Provide the (X, Y) coordinate of the cell's center where the given text is located.  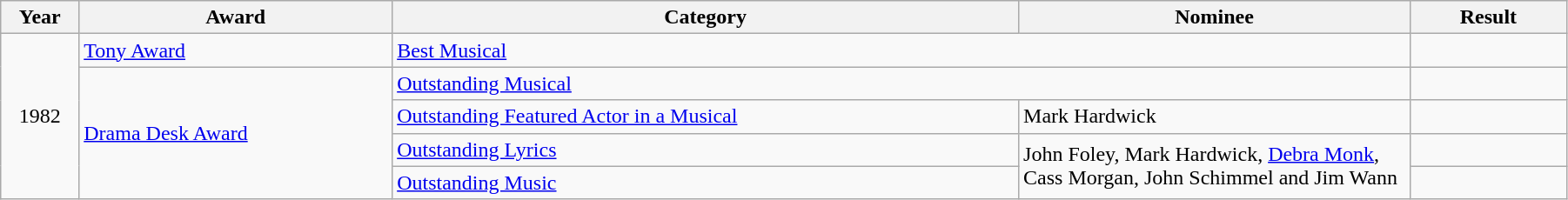
John Foley, Mark Hardwick, Debra Monk, Cass Morgan, John Schimmel and Jim Wann (1215, 166)
Tony Award (236, 50)
Outstanding Lyrics (706, 150)
Outstanding Music (706, 183)
1982 (40, 117)
Best Musical (901, 50)
Year (40, 17)
Outstanding Featured Actor in a Musical (706, 117)
Nominee (1215, 17)
Mark Hardwick (1215, 117)
Award (236, 17)
Drama Desk Award (236, 133)
Result (1488, 17)
Category (706, 17)
Outstanding Musical (901, 83)
